Search for the cell housing the specified text and yield its [x, y] center coordinate. 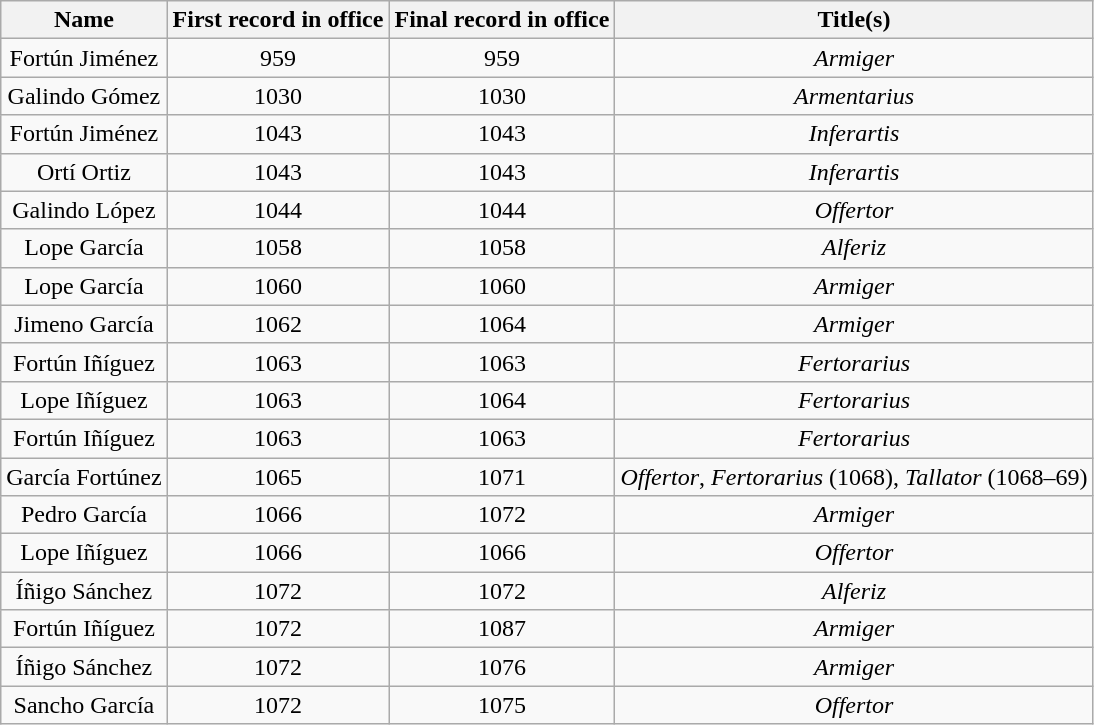
García Fortúnez [84, 477]
Sancho García [84, 705]
1071 [502, 477]
Title(s) [854, 20]
1087 [502, 629]
Name [84, 20]
1065 [278, 477]
Armentarius [854, 96]
1075 [502, 705]
Galindo Gómez [84, 96]
Pedro García [84, 515]
Jimeno García [84, 324]
Ortí Ortiz [84, 172]
Offertor, Fertorarius (1068), Tallator (1068–69) [854, 477]
1076 [502, 667]
First record in office [278, 20]
Final record in office [502, 20]
Galindo López [84, 210]
1062 [278, 324]
